Output the (x, y) coordinate of the center of the cell containing the given text.  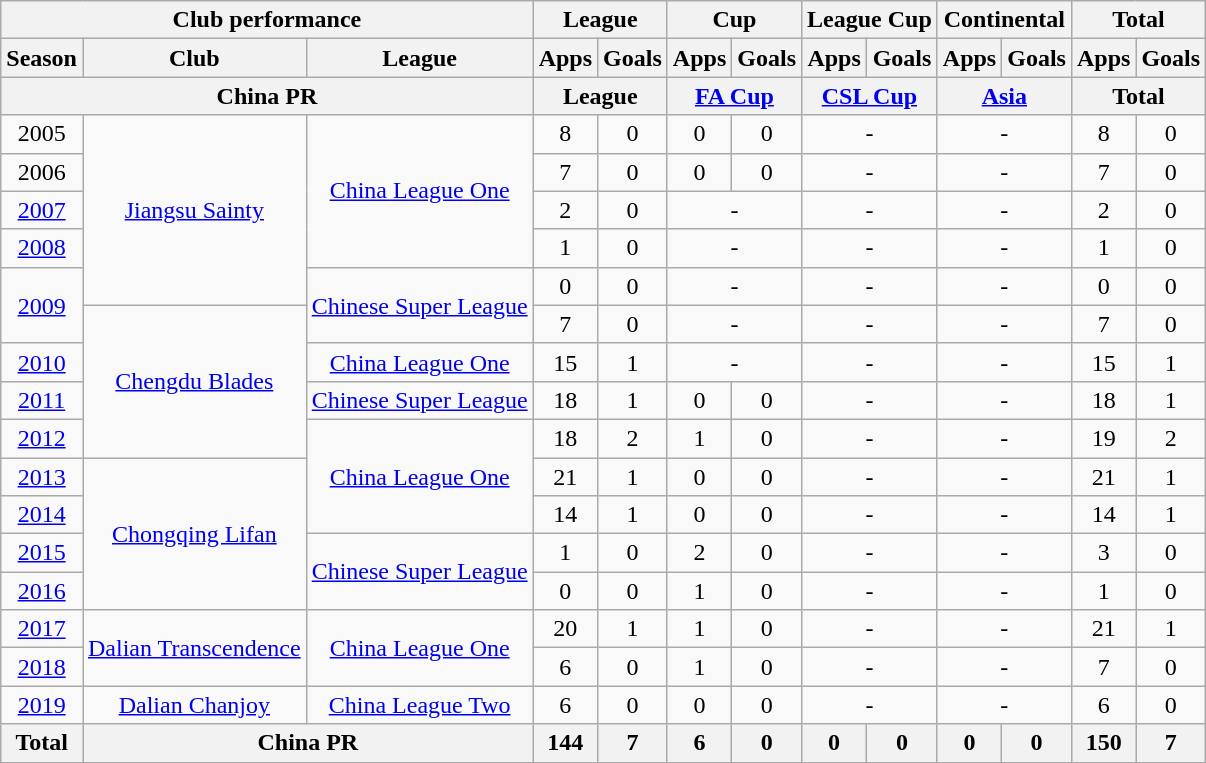
Cup (734, 20)
2018 (42, 667)
2007 (42, 210)
League Cup (870, 20)
FA Cup (734, 96)
Jiangsu Sainty (194, 210)
2005 (42, 134)
2006 (42, 172)
Dalian Chanjoy (194, 705)
2008 (42, 248)
2011 (42, 400)
2010 (42, 362)
2019 (42, 705)
2009 (42, 305)
Season (42, 58)
Club performance (267, 20)
19 (1103, 438)
CSL Cup (870, 96)
Asia (1004, 96)
2014 (42, 515)
Chengdu Blades (194, 381)
Club (194, 58)
China League Two (420, 705)
2016 (42, 591)
Dalian Transcendence (194, 648)
2013 (42, 477)
Continental (1004, 20)
2012 (42, 438)
20 (565, 629)
2017 (42, 629)
150 (1103, 743)
2015 (42, 553)
144 (565, 743)
3 (1103, 553)
Chongqing Lifan (194, 534)
